Search for the cell housing the specified text and yield its (X, Y) center coordinate. 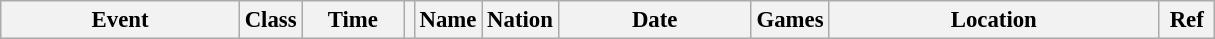
Name (448, 20)
Class (270, 20)
Ref (1187, 20)
Time (353, 20)
Location (994, 20)
Date (654, 20)
Event (120, 20)
Games (790, 20)
Nation (520, 20)
